Return [x, y] of the center of cell containing provided text 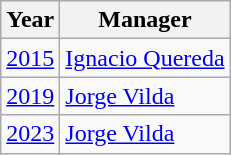
2015 [30, 58]
2023 [30, 134]
Year [30, 20]
2019 [30, 96]
Ignacio Quereda [145, 58]
Manager [145, 20]
